Capture the cell that displays the provided text and extract its [X, Y] central coordinate. 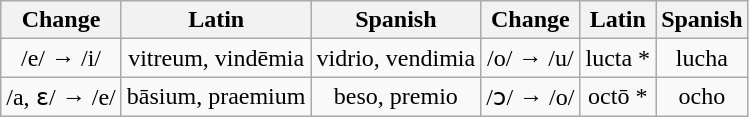
lucha [702, 58]
/e/ → /i/ [62, 58]
vidrio, vendimia [396, 58]
/o/ → /u/ [530, 58]
lucta * [618, 58]
octō * [618, 97]
/a, ɛ/ → /e/ [62, 97]
beso, premio [396, 97]
/ɔ/ → /o/ [530, 97]
ocho [702, 97]
bāsium, praemium [216, 97]
vitreum, vindēmia [216, 58]
